Identify which cell holds the provided text, then report its (X, Y) central coordinate. 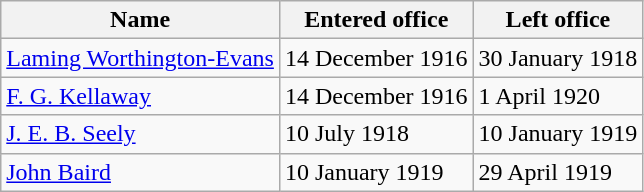
F. G. Kellaway (140, 96)
1 April 1920 (558, 96)
J. E. B. Seely (140, 134)
30 January 1918 (558, 58)
Left office (558, 20)
Laming Worthington-Evans (140, 58)
10 July 1918 (376, 134)
John Baird (140, 172)
Entered office (376, 20)
Name (140, 20)
29 April 1919 (558, 172)
